Identify which cell holds the provided text, then report its (x, y) central coordinate. 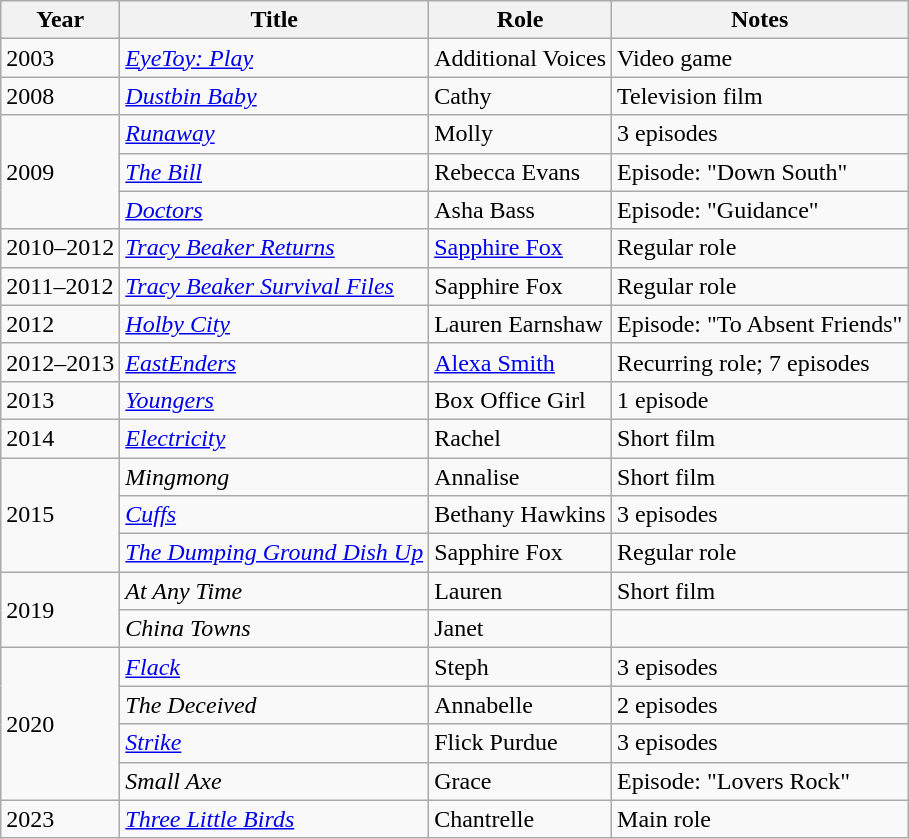
Additional Voices (520, 58)
2015 (60, 515)
Video game (760, 58)
EastEnders (274, 362)
Notes (760, 20)
Asha Bass (520, 210)
Doctors (274, 210)
Tracy Beaker Returns (274, 248)
2013 (60, 400)
Lauren (520, 591)
2019 (60, 610)
2008 (60, 96)
Janet (520, 629)
2009 (60, 172)
Title (274, 20)
Chantrelle (520, 819)
2012 (60, 324)
Grace (520, 781)
Recurring role; 7 episodes (760, 362)
The Dumping Ground Dish Up (274, 553)
Molly (520, 134)
Episode: "To Absent Friends" (760, 324)
Three Little Birds (274, 819)
2012–2013 (60, 362)
Episode: "Down South" (760, 172)
Steph (520, 667)
Television film (760, 96)
Small Axe (274, 781)
Rachel (520, 438)
2020 (60, 724)
Episode: "Guidance" (760, 210)
2010–2012 (60, 248)
China Towns (274, 629)
Alexa Smith (520, 362)
Rebecca Evans (520, 172)
Dustbin Baby (274, 96)
Tracy Beaker Survival Files (274, 286)
Role (520, 20)
2014 (60, 438)
Strike (274, 743)
Electricity (274, 438)
Youngers (274, 400)
Year (60, 20)
Lauren Earnshaw (520, 324)
2011–2012 (60, 286)
EyeToy: Play (274, 58)
2023 (60, 819)
Mingmong (274, 477)
Flick Purdue (520, 743)
Cathy (520, 96)
2 episodes (760, 705)
Main role (760, 819)
Flack (274, 667)
2003 (60, 58)
Annalise (520, 477)
Episode: "Lovers Rock" (760, 781)
The Deceived (274, 705)
Runaway (274, 134)
At Any Time (274, 591)
Holby City (274, 324)
Annabelle (520, 705)
Cuffs (274, 515)
Box Office Girl (520, 400)
The Bill (274, 172)
1 episode (760, 400)
Bethany Hawkins (520, 515)
